Locate the cell with the specified text and output its [X, Y] center coordinate. 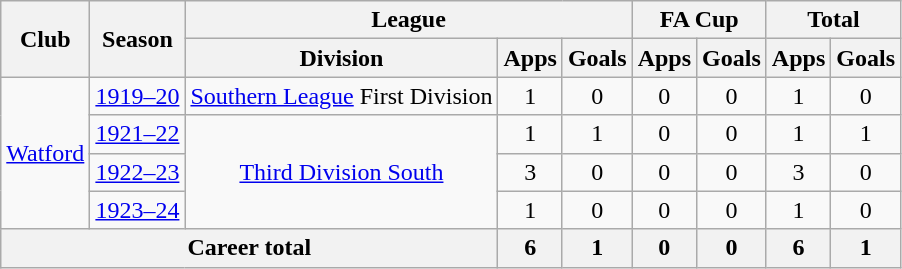
Watford [46, 153]
Southern League First Division [342, 96]
1921–22 [138, 134]
League [408, 20]
1919–20 [138, 96]
Third Division South [342, 172]
Division [342, 58]
Career total [250, 248]
FA Cup [699, 20]
Club [46, 39]
Total [833, 20]
1922–23 [138, 172]
1923–24 [138, 210]
Season [138, 39]
